From the cell containing the given text, extract its center point as [x, y] coordinate. 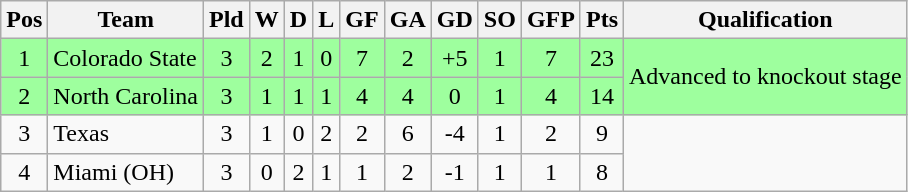
GD [454, 20]
8 [602, 172]
Pts [602, 20]
L [326, 20]
14 [602, 96]
Advanced to knockout stage [766, 77]
9 [602, 134]
Pld [227, 20]
Miami (OH) [126, 172]
Qualification [766, 20]
6 [408, 134]
GA [408, 20]
23 [602, 58]
Texas [126, 134]
Pos [24, 20]
+5 [454, 58]
SO [500, 20]
Colorado State [126, 58]
-4 [454, 134]
GFP [550, 20]
Team [126, 20]
D [298, 20]
North Carolina [126, 96]
GF [362, 20]
-1 [454, 172]
W [266, 20]
